Search for the cell housing the specified text and yield its (x, y) center coordinate. 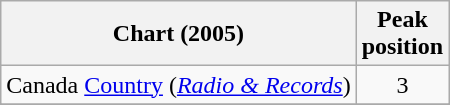
Peakposition (402, 34)
3 (402, 85)
Chart (2005) (178, 34)
Canada Country (Radio & Records) (178, 85)
